For the text-containing cell, return its midpoint in (x, y) coordinate format. 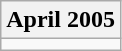
April 2005 (61, 20)
